Pinpoint the cell where the given text exists, returning its (x, y) midpoint coordinate. 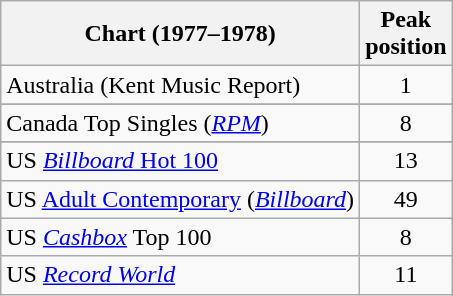
Chart (1977–1978) (180, 34)
1 (406, 85)
Peakposition (406, 34)
49 (406, 199)
US Billboard Hot 100 (180, 161)
13 (406, 161)
US Record World (180, 275)
11 (406, 275)
US Adult Contemporary (Billboard) (180, 199)
Canada Top Singles (RPM) (180, 123)
US Cashbox Top 100 (180, 237)
Australia (Kent Music Report) (180, 85)
